Identify which cell holds the provided text, then report its (x, y) central coordinate. 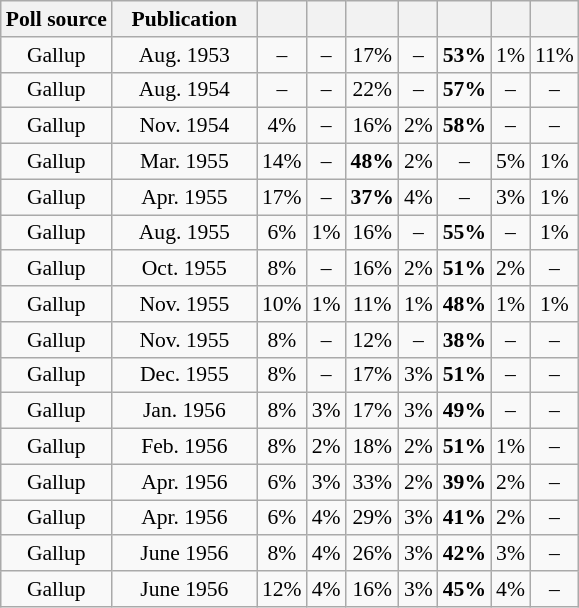
Apr. 1955 (184, 197)
Oct. 1955 (184, 269)
41% (464, 518)
42% (464, 554)
Nov. 1954 (184, 126)
55% (464, 233)
Mar. 1955 (184, 162)
53% (464, 55)
Aug. 1953 (184, 55)
Publication (184, 19)
Aug. 1955 (184, 233)
Feb. 1956 (184, 447)
57% (464, 90)
Jan. 1956 (184, 411)
Dec. 1955 (184, 375)
58% (464, 126)
33% (372, 482)
39% (464, 482)
14% (282, 162)
Aug. 1954 (184, 90)
Poll source (56, 19)
38% (464, 340)
10% (282, 304)
18% (372, 447)
26% (372, 554)
49% (464, 411)
37% (372, 197)
22% (372, 90)
5% (510, 162)
45% (464, 589)
29% (372, 518)
